Pinpoint the cell where the given text exists, returning its (x, y) midpoint coordinate. 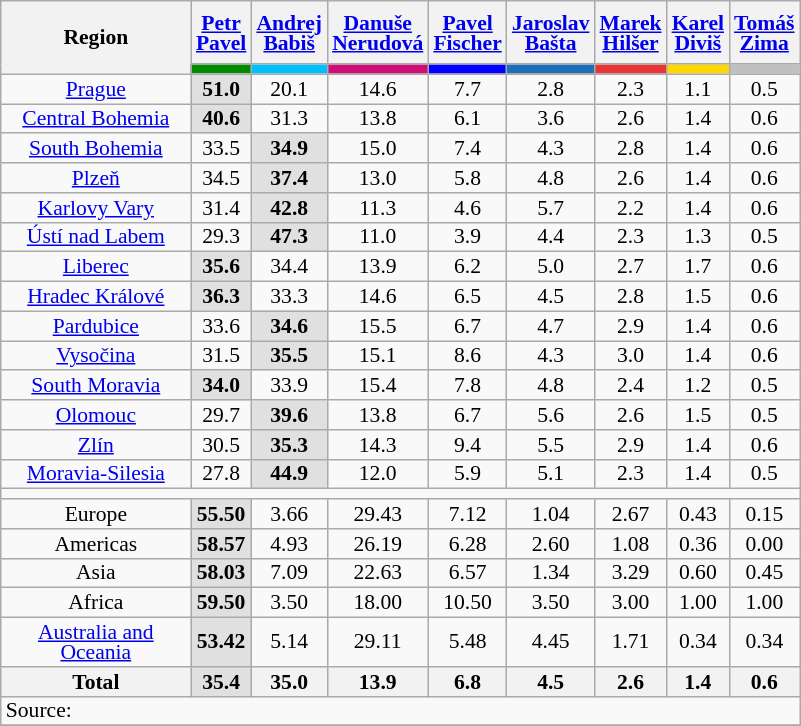
7.8 (467, 386)
7.12 (467, 514)
58.57 (221, 544)
0.15 (764, 514)
South Bohemia (96, 149)
Karlovy Vary (96, 208)
Marek Hilšer (630, 32)
39.6 (289, 415)
59.50 (221, 603)
1.71 (630, 642)
0.00 (764, 544)
5.8 (467, 178)
Americas (96, 544)
6.57 (467, 573)
5.14 (289, 642)
Australia and Oceania (96, 642)
6.8 (467, 682)
4.93 (289, 544)
29.11 (378, 642)
31.3 (289, 119)
4.7 (551, 326)
36.3 (221, 297)
35.6 (221, 267)
0.45 (764, 573)
31.4 (221, 208)
2.60 (551, 544)
South Moravia (96, 386)
55.50 (221, 514)
Pavel Fischer (467, 32)
Petr Pavel (221, 32)
35.0 (289, 682)
4.4 (551, 237)
47.3 (289, 237)
Plzeň (96, 178)
31.5 (221, 356)
51.0 (221, 89)
34.6 (289, 326)
4.45 (551, 642)
0.36 (698, 544)
1.2 (698, 386)
34.9 (289, 149)
33.6 (221, 326)
1.7 (698, 267)
Zlín (96, 445)
5.0 (551, 267)
Vysočina (96, 356)
7.4 (467, 149)
Jaroslav Bašta (551, 32)
Liberec (96, 267)
27.8 (221, 474)
Hradec Králové (96, 297)
Source: (400, 711)
10.50 (467, 603)
15.5 (378, 326)
33.3 (289, 297)
3.29 (630, 573)
9.4 (467, 445)
11.3 (378, 208)
6.28 (467, 544)
13.0 (378, 178)
Pardubice (96, 326)
Asia (96, 573)
2.2 (630, 208)
7.09 (289, 573)
35.4 (221, 682)
2.67 (630, 514)
5.48 (467, 642)
0.60 (698, 573)
Africa (96, 603)
8.6 (467, 356)
5.1 (551, 474)
34.0 (221, 386)
Danuše Nerudová (378, 32)
6.2 (467, 267)
42.8 (289, 208)
2.7 (630, 267)
11.0 (378, 237)
0.43 (698, 514)
Ústí nad Labem (96, 237)
15.1 (378, 356)
14.3 (378, 445)
1.3 (698, 237)
Central Bohemia (96, 119)
Tomáš Zima (764, 32)
58.03 (221, 573)
3.66 (289, 514)
35.3 (289, 445)
15.0 (378, 149)
20.1 (289, 89)
37.4 (289, 178)
6.5 (467, 297)
Karel Diviš (698, 32)
5.5 (551, 445)
2.4 (630, 386)
3.0 (630, 356)
4.6 (467, 208)
53.42 (221, 642)
30.5 (221, 445)
26.19 (378, 544)
5.7 (551, 208)
12.0 (378, 474)
7.7 (467, 89)
33.5 (221, 149)
Region (96, 38)
5.6 (551, 415)
1.08 (630, 544)
34.4 (289, 267)
29.7 (221, 415)
3.9 (467, 237)
Olomouc (96, 415)
Europe (96, 514)
1.34 (551, 573)
33.9 (289, 386)
18.00 (378, 603)
35.5 (289, 356)
29.43 (378, 514)
5.9 (467, 474)
29.3 (221, 237)
15.4 (378, 386)
1.1 (698, 89)
Prague (96, 89)
40.6 (221, 119)
22.63 (378, 573)
44.9 (289, 474)
34.5 (221, 178)
Total (96, 682)
Andrej Babiš (289, 32)
3.00 (630, 603)
6.1 (467, 119)
3.6 (551, 119)
1.04 (551, 514)
Moravia-Silesia (96, 474)
